Determine the [x, y] coordinate at the center of the cell enclosing the given text.  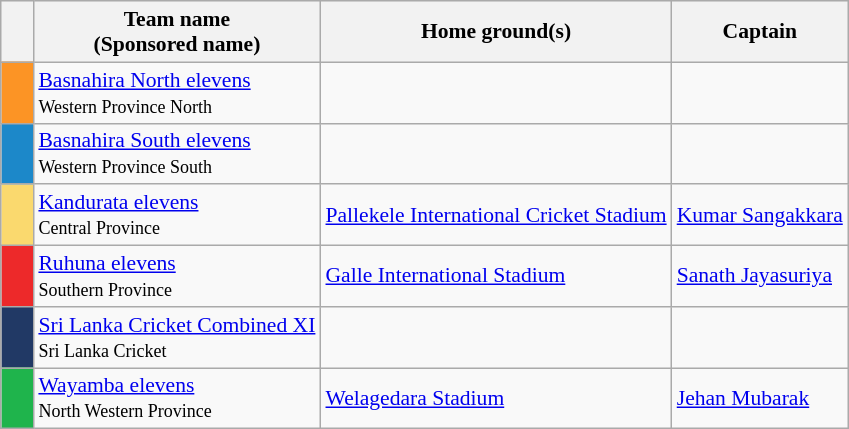
Jehan Mubarak [760, 398]
Wayamba elevensNorth Western Province [176, 398]
Welagedara Stadium [496, 398]
Captain [760, 32]
Galle International Stadium [496, 276]
Kumar Sangakkara [760, 216]
Sri Lanka Cricket Combined XISri Lanka Cricket [176, 338]
Basnahira South elevensWestern Province South [176, 154]
Kandurata elevensCentral Province [176, 216]
Home ground(s) [496, 32]
Team name(Sponsored name) [176, 32]
Basnahira North elevensWestern Province North [176, 92]
Sanath Jayasuriya [760, 276]
Pallekele International Cricket Stadium [496, 216]
Ruhuna elevensSouthern Province [176, 276]
